Determine the (x, y) coordinate at the center of the cell enclosing the given text.  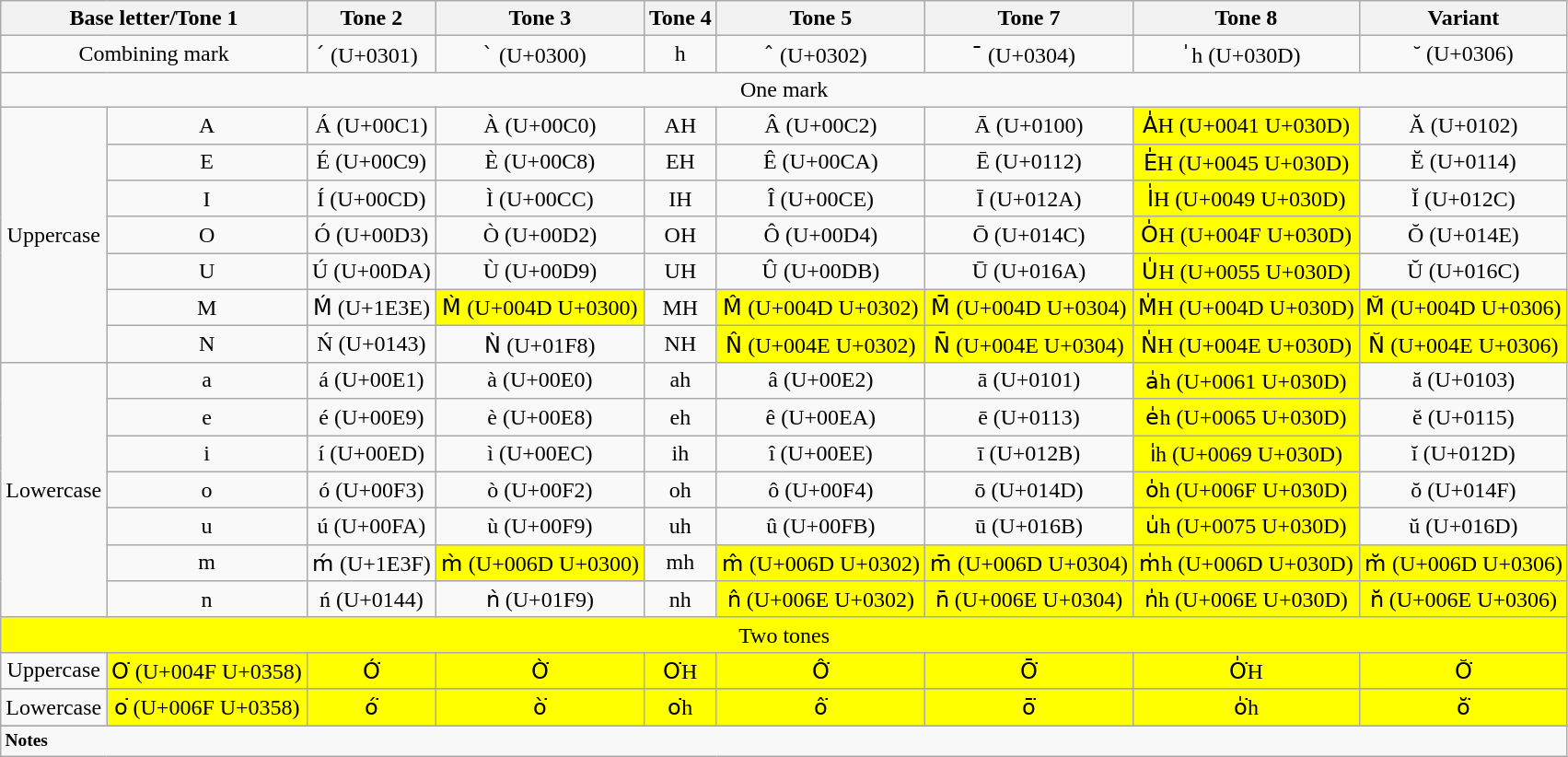
̄ (U+0304) (1028, 54)
Ū (U+016A) (1028, 272)
A (207, 125)
EH (679, 162)
Ó (U+00D3) (371, 235)
Ù (U+00D9) (540, 272)
Ĕ (U+0114) (1463, 162)
À (U+00C0) (540, 125)
Variant (1463, 18)
Ō (U+014C) (1028, 235)
E (207, 162)
Á (U+00C1) (371, 125)
ē (U+0113) (1028, 417)
n (207, 600)
m̀ (U+006D U+0300) (540, 563)
h (679, 54)
Ò (U+00D2) (540, 235)
ù (U+00F9) (540, 527)
ó (U+00F3) (371, 490)
A̍H (U+0041 U+030D) (1247, 125)
u (207, 527)
m̆ (U+006D U+0306) (1463, 563)
m̂ (U+006D U+0302) (820, 563)
ŏ (U+014F) (1463, 490)
E̍H (U+0045 U+030D) (1247, 162)
U (207, 272)
Ó͘ (371, 670)
Ŭ (U+016C) (1463, 272)
Í (U+00CD) (371, 199)
ih (679, 453)
́ (U+0301) (371, 54)
Notes (784, 740)
ń (U+0144) (371, 600)
ŏ͘ (1463, 707)
UH (679, 272)
M̂ (U+004D U+0302) (820, 308)
o͘ (U+006F U+0358) (207, 707)
ò͘ (540, 707)
ī (U+012B) (1028, 453)
ū (U+016B) (1028, 527)
M (207, 308)
Ô (U+00D4) (820, 235)
à (U+00E0) (540, 380)
N̍H (U+004E U+030D) (1247, 344)
n̄ (U+006E U+0304) (1028, 600)
Tone 2 (371, 18)
NH (679, 344)
û (U+00FB) (820, 527)
U̍H (U+0055 U+030D) (1247, 272)
Û (U+00DB) (820, 272)
Tone 3 (540, 18)
Ì (U+00CC) (540, 199)
ō (U+014D) (1028, 490)
nh (679, 600)
uh (679, 527)
N̂ (U+004E U+0302) (820, 344)
e̍h (U+0065 U+030D) (1247, 417)
Ḿ (U+1E3E) (371, 308)
O̍H (U+004F U+030D) (1247, 235)
u̍h (U+0075 U+030D) (1247, 527)
˘ (U+0306) (1463, 54)
ĕ (U+0115) (1463, 417)
o̍͘h (1247, 707)
o͘h (679, 707)
á (U+00E1) (371, 380)
m (207, 563)
É (U+00C9) (371, 162)
N (207, 344)
Ê (U+00CA) (820, 162)
ǹ (U+01F9) (540, 600)
M̄ (U+004D U+0304) (1028, 308)
O͘ (U+004F U+0358) (207, 670)
O͘H (679, 670)
o̍h (U+006F U+030D) (1247, 490)
Two tones (784, 635)
ĭ (U+012D) (1463, 453)
i̍h (U+0069 U+030D) (1247, 453)
n̆ (U+006E U+0306) (1463, 600)
AH (679, 125)
Tone 4 (679, 18)
Ă (U+0102) (1463, 125)
M̀ (U+004D U+0300) (540, 308)
eh (679, 417)
n̂ (U+006E U+0302) (820, 600)
ô͘ (820, 707)
OH (679, 235)
Ī (U+012A) (1028, 199)
a (207, 380)
ì (U+00EC) (540, 453)
Î (U+00CE) (820, 199)
O̍͘H (1247, 670)
Base letter/Tone 1 (155, 18)
ḿ (U+1E3F) (371, 563)
I̍H (U+0049 U+030D) (1247, 199)
Ú (U+00DA) (371, 272)
m̄ (U+006D U+0304) (1028, 563)
Tone 7 (1028, 18)
n̍h (U+006E U+030D) (1247, 600)
Tone 5 (820, 18)
Â (U+00C2) (820, 125)
Ō͘ (1028, 670)
MH (679, 308)
One mark (784, 89)
̀ (U+0300) (540, 54)
â (U+00E2) (820, 380)
a̍h (U+0061 U+030D) (1247, 380)
ò (U+00F2) (540, 490)
M̍H (U+004D U+030D) (1247, 308)
̂ (U+0302) (820, 54)
̍h (U+030D) (1247, 54)
È (U+00C8) (540, 162)
è (U+00E8) (540, 417)
ô (U+00F4) (820, 490)
Tone 8 (1247, 18)
Ŏ (U+014E) (1463, 235)
ó͘ (371, 707)
Ŏ͘ (1463, 670)
ah (679, 380)
î (U+00EE) (820, 453)
O (207, 235)
Ĭ (U+012C) (1463, 199)
ō͘ (1028, 707)
ŭ (U+016D) (1463, 527)
N̄ (U+004E U+0304) (1028, 344)
mh (679, 563)
Combining mark (155, 54)
i (207, 453)
o (207, 490)
IH (679, 199)
Ô͘ (820, 670)
M̆ (U+004D U+0306) (1463, 308)
ú (U+00FA) (371, 527)
Ē (U+0112) (1028, 162)
N̆ (U+004E U+0306) (1463, 344)
ê (U+00EA) (820, 417)
oh (679, 490)
I (207, 199)
é (U+00E9) (371, 417)
Ń (U+0143) (371, 344)
Ā (U+0100) (1028, 125)
ā (U+0101) (1028, 380)
í (U+00ED) (371, 453)
e (207, 417)
Ǹ (U+01F8) (540, 344)
m̍h (U+006D U+030D) (1247, 563)
Ò͘ (540, 670)
ă (U+0103) (1463, 380)
